Pinpoint the cell where the given text exists, returning its [X, Y] midpoint coordinate. 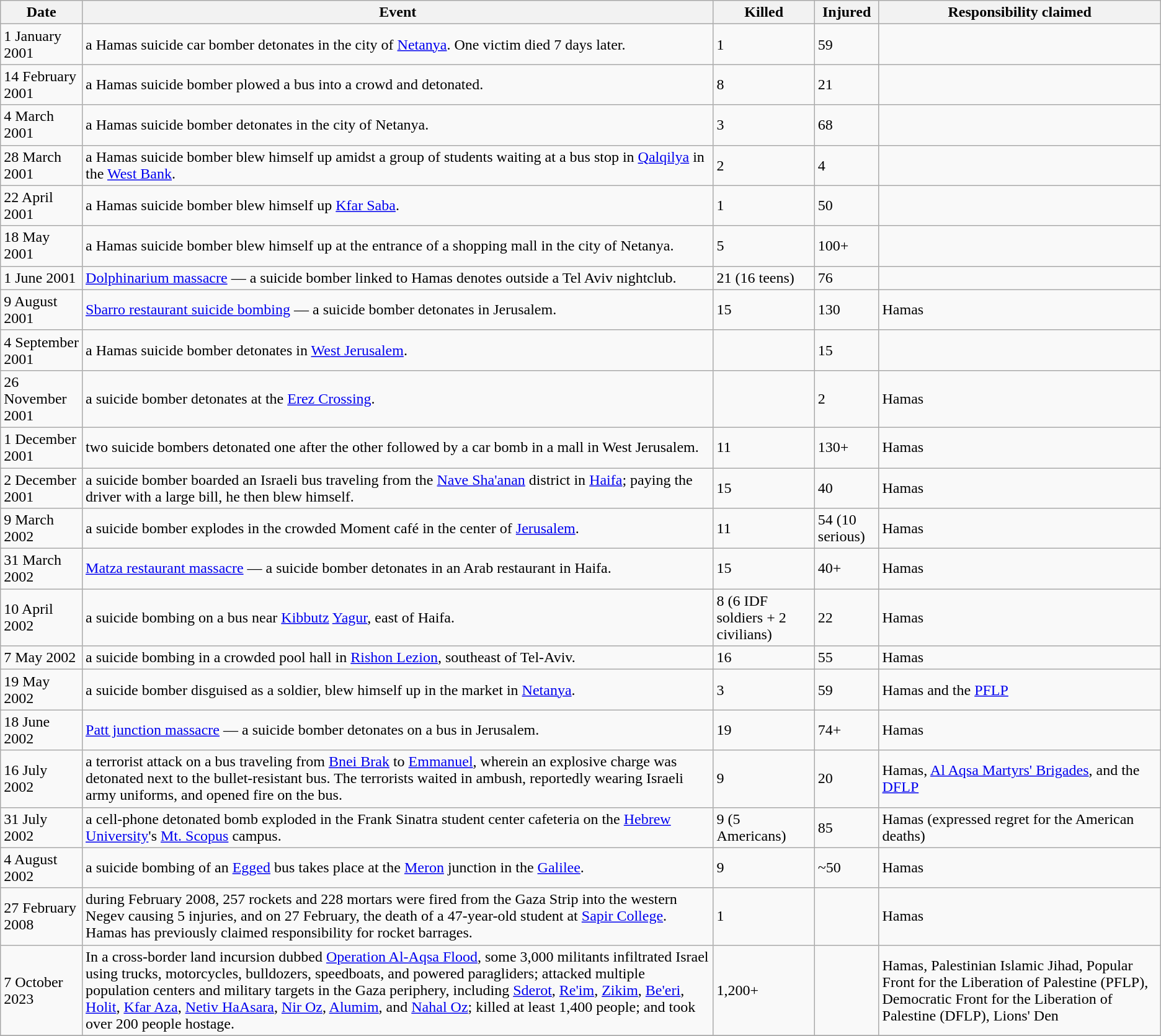
1 December 2001 [42, 448]
14 February 2001 [42, 84]
a Hamas suicide bomber detonates in the city of Netanya. [398, 125]
5 [764, 246]
1 January 2001 [42, 45]
~50 [847, 868]
4 [847, 165]
9 (5 Americans) [764, 827]
a Hamas suicide bomber blew himself up amidst a group of students waiting at a bus stop in Qalqilya in the West Bank. [398, 165]
16 [764, 658]
31 July 2002 [42, 827]
Killed [764, 12]
22 [847, 618]
a cell-phone detonated bomb exploded in the Frank Sinatra student center cafeteria on the Hebrew University's Mt. Scopus campus. [398, 827]
Hamas and the PFLP [1020, 689]
Patt junction massacre — a suicide bomber detonates on a bus in Jerusalem. [398, 730]
Hamas (expressed regret for the American deaths) [1020, 827]
74+ [847, 730]
a suicide bombing of an Egged bus takes place at the Meron junction in the Galilee. [398, 868]
31 March 2002 [42, 569]
130 [847, 310]
22 April 2001 [42, 206]
10 April 2002 [42, 618]
7 October 2023 [42, 990]
130+ [847, 448]
28 March 2001 [42, 165]
a Hamas suicide bomber blew himself up Kfar Saba. [398, 206]
4 September 2001 [42, 350]
a Hamas suicide bomber blew himself up at the entrance of a shopping mall in the city of Netanya. [398, 246]
18 May 2001 [42, 246]
27 February 2008 [42, 916]
21 [847, 84]
4 August 2002 [42, 868]
21 (16 teens) [764, 278]
18 June 2002 [42, 730]
50 [847, 206]
16 July 2002 [42, 779]
a suicide bomber detonates at the Erez Crossing. [398, 399]
40 [847, 487]
Dolphinarium massacre — a suicide bomber linked to Hamas denotes outside a Tel Aviv nightclub. [398, 278]
Hamas, Al Aqsa Martyrs' Brigades, and the DFLP [1020, 779]
a Hamas suicide bomber plowed a bus into a crowd and detonated. [398, 84]
54 (10 serious) [847, 528]
a Hamas suicide car bomber detonates in the city of Netanya. One victim died 7 days later. [398, 45]
a suicide bombing on a bus near Kibbutz Yagur, east of Haifa. [398, 618]
Event [398, 12]
8 (6 IDF soldiers + 2 civilians) [764, 618]
85 [847, 827]
a Hamas suicide bomber detonates in West Jerusalem. [398, 350]
19 May 2002 [42, 689]
Injured [847, 12]
68 [847, 125]
40+ [847, 569]
a suicide bomber disguised as a soldier, blew himself up in the market in Netanya. [398, 689]
a suicide bomber explodes in the crowded Moment café in the center of Jerusalem. [398, 528]
Responsibility claimed [1020, 12]
4 March 2001 [42, 125]
55 [847, 658]
1,200+ [764, 990]
8 [764, 84]
76 [847, 278]
100+ [847, 246]
9 March 2002 [42, 528]
9 August 2001 [42, 310]
Sbarro restaurant suicide bombing — a suicide bomber detonates in Jerusalem. [398, 310]
Date [42, 12]
Matza restaurant massacre — a suicide bomber detonates in an Arab restaurant in Haifa. [398, 569]
1 June 2001 [42, 278]
2 December 2001 [42, 487]
20 [847, 779]
a suicide bombing in a crowded pool hall in Rishon Lezion, southeast of Tel-Aviv. [398, 658]
7 May 2002 [42, 658]
26 November 2001 [42, 399]
19 [764, 730]
two suicide bombers detonated one after the other followed by a car bomb in a mall in West Jerusalem. [398, 448]
